Capture the cell that displays the provided text and extract its [x, y] central coordinate. 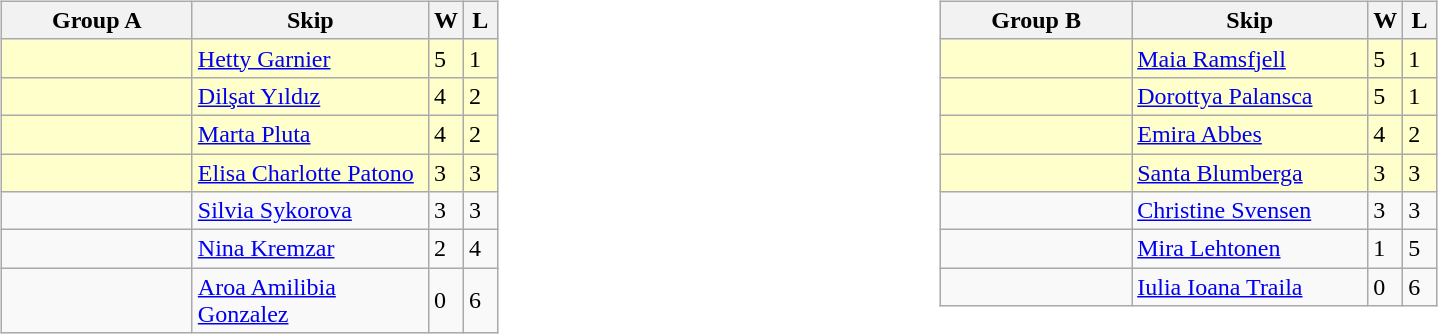
Nina Kremzar [310, 249]
Silvia Sykorova [310, 211]
Group B [1036, 20]
Emira Abbes [1250, 134]
Maia Ramsfjell [1250, 58]
Mira Lehtonen [1250, 249]
Dorottya Palansca [1250, 96]
Hetty Garnier [310, 58]
Aroa Amilibia Gonzalez [310, 300]
Group A [96, 20]
Santa Blumberga [1250, 173]
Dilşat Yıldız [310, 96]
Iulia Ioana Traila [1250, 287]
Christine Svensen [1250, 211]
Marta Pluta [310, 134]
Elisa Charlotte Patono [310, 173]
